Capture the cell that displays the provided text and extract its [x, y] central coordinate. 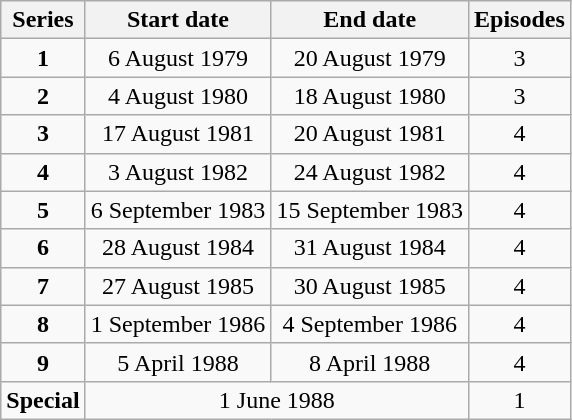
6 August 1979 [178, 58]
20 August 1979 [370, 58]
2 [43, 96]
18 August 1980 [370, 96]
7 [43, 286]
8 [43, 324]
31 August 1984 [370, 248]
Start date [178, 20]
Special [43, 400]
5 [43, 210]
30 August 1985 [370, 286]
4 September 1986 [370, 324]
9 [43, 362]
1 June 1988 [276, 400]
24 August 1982 [370, 172]
Episodes [520, 20]
27 August 1985 [178, 286]
5 April 1988 [178, 362]
15 September 1983 [370, 210]
1 September 1986 [178, 324]
20 August 1981 [370, 134]
8 April 1988 [370, 362]
3 August 1982 [178, 172]
28 August 1984 [178, 248]
6 September 1983 [178, 210]
6 [43, 248]
4 August 1980 [178, 96]
17 August 1981 [178, 134]
Series [43, 20]
End date [370, 20]
